Pinpoint the cell where the given text exists, returning its [X, Y] midpoint coordinate. 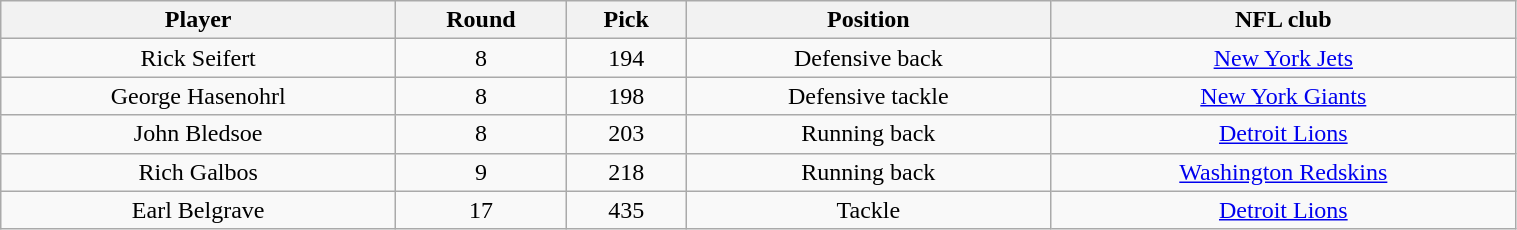
New York Giants [1284, 96]
435 [626, 210]
Washington Redskins [1284, 172]
Rich Galbos [198, 172]
Pick [626, 20]
203 [626, 134]
NFL club [1284, 20]
Earl Belgrave [198, 210]
218 [626, 172]
George Hasenohrl [198, 96]
17 [482, 210]
9 [482, 172]
Tackle [868, 210]
Defensive tackle [868, 96]
Player [198, 20]
Defensive back [868, 58]
New York Jets [1284, 58]
John Bledsoe [198, 134]
Rick Seifert [198, 58]
194 [626, 58]
Position [868, 20]
198 [626, 96]
Round [482, 20]
